Scan for the cell matching the given text and deliver its [X, Y] coordinate at center. 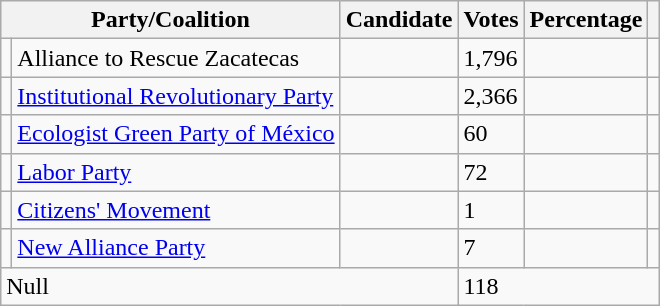
Institutional Revolutionary Party [176, 96]
Ecologist Green Party of México [176, 134]
Citizens' Movement [176, 210]
New Alliance Party [176, 248]
1 [491, 210]
2,366 [491, 96]
Percentage [586, 20]
Alliance to Rescue Zacatecas [176, 58]
1,796 [491, 58]
60 [491, 134]
Votes [491, 20]
118 [558, 286]
Null [230, 286]
7 [491, 248]
72 [491, 172]
Candidate [399, 20]
Labor Party [176, 172]
Party/Coalition [170, 20]
